Scan for the cell matching the given text and deliver its (X, Y) coordinate at center. 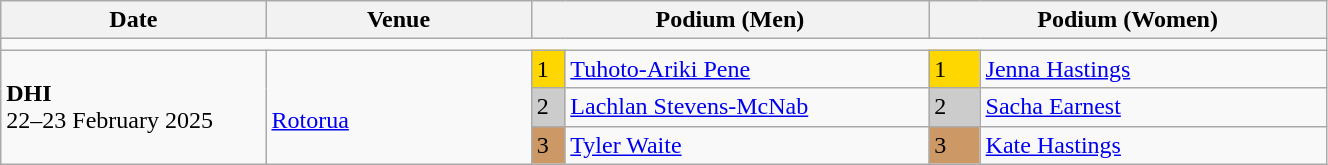
Podium (Women) (1128, 20)
DHI 22–23 February 2025 (134, 107)
Podium (Men) (730, 20)
Tyler Waite (747, 145)
Sacha Earnest (1153, 107)
Kate Hastings (1153, 145)
Tuhoto-Ariki Pene (747, 69)
Rotorua (398, 107)
Date (134, 20)
Jenna Hastings (1153, 69)
Lachlan Stevens-McNab (747, 107)
Venue (398, 20)
